Return the [X, Y] coordinate for the center point of the cell that contains the specified text.  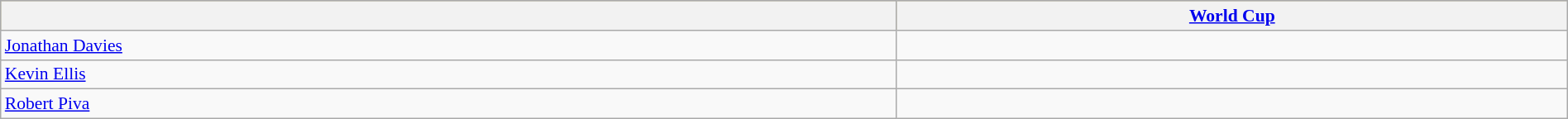
Jonathan Davies [449, 45]
Kevin Ellis [449, 74]
World Cup [1232, 16]
Robert Piva [449, 104]
